Scan for the cell matching the given text and deliver its [x, y] coordinate at center. 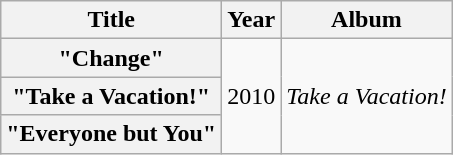
"Change" [112, 58]
Take a Vacation! [366, 96]
"Everyone but You" [112, 134]
Title [112, 20]
2010 [252, 96]
Year [252, 20]
Album [366, 20]
"Take a Vacation!" [112, 96]
